Determine the (x, y) coordinate at the center of the cell enclosing the given text.  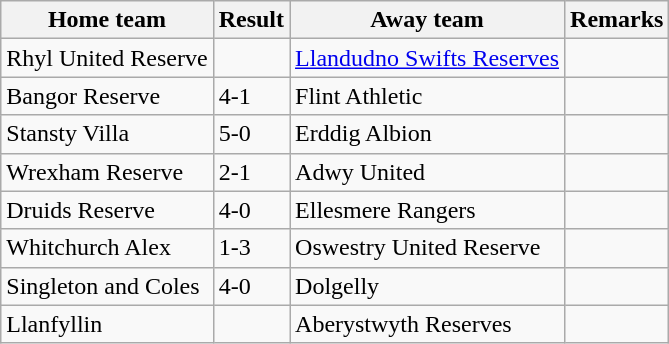
Whitchurch Alex (107, 248)
Llandudno Swifts Reserves (428, 58)
Rhyl United Reserve (107, 58)
Llanfyllin (107, 324)
Result (251, 20)
Away team (428, 20)
Aberystwyth Reserves (428, 324)
Wrexham Reserve (107, 172)
Flint Athletic (428, 96)
5-0 (251, 134)
Dolgelly (428, 286)
Oswestry United Reserve (428, 248)
1-3 (251, 248)
Home team (107, 20)
2-1 (251, 172)
4-1 (251, 96)
Stansty Villa (107, 134)
Druids Reserve (107, 210)
Remarks (617, 20)
Ellesmere Rangers (428, 210)
Adwy United (428, 172)
Bangor Reserve (107, 96)
Singleton and Coles (107, 286)
Erddig Albion (428, 134)
